Locate the cell with the specified text and output its [X, Y] center coordinate. 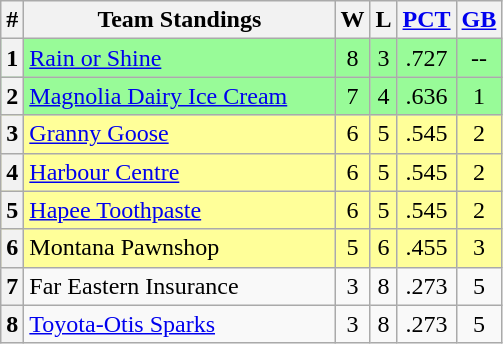
Harbour Centre [180, 172]
Rain or Shine [180, 58]
Magnolia Dairy Ice Cream [180, 96]
W [352, 20]
.455 [426, 248]
Team Standings [180, 20]
.636 [426, 96]
# [12, 20]
L [384, 20]
Hapee Toothpaste [180, 210]
GB [479, 20]
Montana Pawnshop [180, 248]
.727 [426, 58]
-- [479, 58]
Granny Goose [180, 134]
Far Eastern Insurance [180, 286]
Toyota-Otis Sparks [180, 324]
PCT [426, 20]
